Return (X, Y) of the center of cell containing provided text 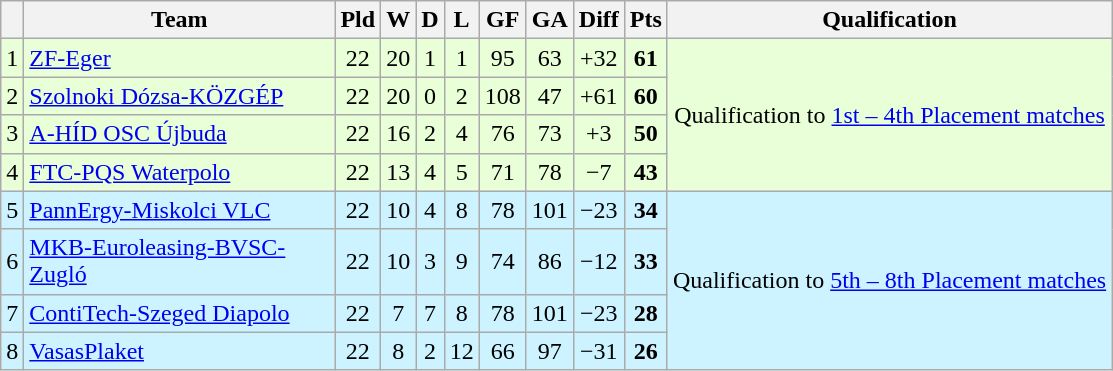
12 (462, 351)
MKB-Euroleasing-BVSC-Zugló (180, 262)
−12 (598, 262)
63 (550, 58)
−7 (598, 172)
43 (646, 172)
L (462, 20)
Diff (598, 20)
86 (550, 262)
0 (430, 96)
50 (646, 134)
+32 (598, 58)
−31 (598, 351)
60 (646, 96)
33 (646, 262)
VasasPlaket (180, 351)
28 (646, 313)
74 (502, 262)
76 (502, 134)
GA (550, 20)
13 (398, 172)
95 (502, 58)
71 (502, 172)
Qualification to 1st – 4th Placement matches (889, 115)
+3 (598, 134)
D (430, 20)
W (398, 20)
Pld (358, 20)
61 (646, 58)
6 (12, 262)
16 (398, 134)
FTC-PQS Waterpolo (180, 172)
Szolnoki Dózsa-KÖZGÉP (180, 96)
+61 (598, 96)
Pts (646, 20)
Qualification (889, 20)
108 (502, 96)
34 (646, 210)
GF (502, 20)
73 (550, 134)
A-HÍD OSC Újbuda (180, 134)
ContiTech-Szeged Diapolo (180, 313)
26 (646, 351)
66 (502, 351)
Qualification to 5th – 8th Placement matches (889, 280)
97 (550, 351)
47 (550, 96)
PannErgy-Miskolci VLC (180, 210)
Team (180, 20)
9 (462, 262)
ZF-Eger (180, 58)
